Pinpoint the cell where the given text exists, returning its [X, Y] midpoint coordinate. 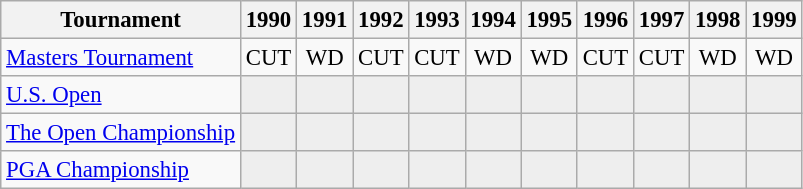
Tournament [121, 20]
Masters Tournament [121, 58]
1994 [493, 20]
1998 [718, 20]
1996 [605, 20]
PGA Championship [121, 170]
U.S. Open [121, 95]
1990 [268, 20]
1997 [661, 20]
1991 [325, 20]
The Open Championship [121, 133]
1995 [549, 20]
1999 [774, 20]
1993 [437, 20]
1992 [381, 20]
